Pinpoint the cell where the given text exists, returning its [X, Y] midpoint coordinate. 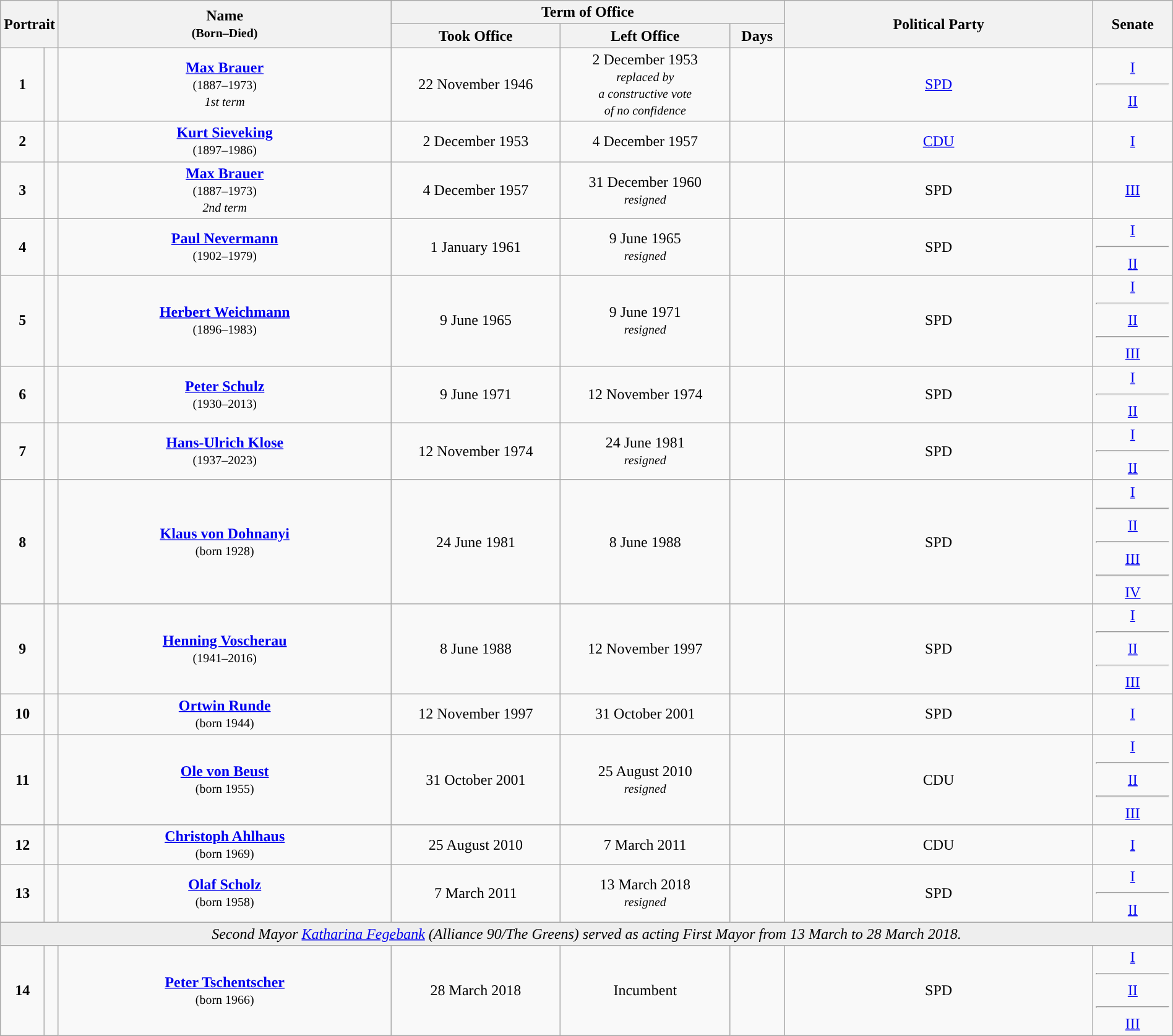
14 [22, 991]
Name(Born–Died) [225, 24]
24 June 1981resigned [645, 451]
2 December 1953replaced bya constructive voteof no confidence [645, 84]
Ortwin Runde(born 1944) [225, 714]
25 August 2010resigned [645, 779]
9 June 1971resigned [645, 321]
Ole von Beust(born 1955) [225, 779]
2 December 1953 [476, 141]
Incumbent [645, 991]
9 June 1971 [476, 394]
Term of Office [588, 12]
13 March 2018resigned [645, 894]
2 [22, 141]
Max Brauer(1887–1973)1st term [225, 84]
7 [22, 451]
11 [22, 779]
3 [22, 190]
9 June 1965 [476, 321]
8 [22, 542]
Herbert Weichmann(1896–1983) [225, 321]
Days [757, 36]
Took Office [476, 36]
24 June 1981 [476, 542]
31 December 1960resigned [645, 190]
Senate [1132, 24]
Peter Tschentscher(born 1966) [225, 991]
Political Party [939, 24]
Kurt Sieveking(1897–1986) [225, 141]
1 [22, 84]
Christoph Ahlhaus(born 1969) [225, 845]
Left Office [645, 36]
Max Brauer(1887–1973)2nd term [225, 190]
Second Mayor Katharina Fegebank (Alliance 90/The Greens) served as acting First Mayor from 13 March to 28 March 2018. [586, 934]
6 [22, 394]
Henning Voscherau(1941–2016) [225, 649]
Hans-Ulrich Klose(1937–2023) [225, 451]
5 [22, 321]
Paul Nevermann(1902–1979) [225, 247]
13 [22, 894]
1 January 1961 [476, 247]
28 March 2018 [476, 991]
Peter Schulz(1930–2013) [225, 394]
4 [22, 247]
10 [22, 714]
IIIIIIIV [1132, 542]
Klaus von Dohnanyi(born 1928) [225, 542]
Portrait [30, 24]
9 June 1965resigned [645, 247]
9 [22, 649]
22 November 1946 [476, 84]
Olaf Scholz(born 1958) [225, 894]
25 August 2010 [476, 845]
12 [22, 845]
